Scan for the cell matching the given text and deliver its [X, Y] coordinate at center. 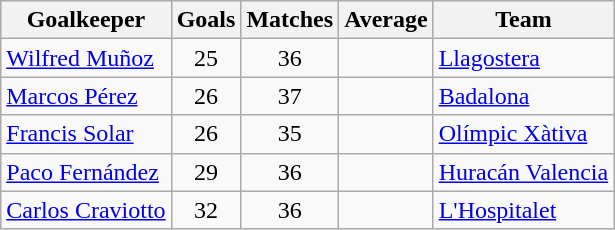
Francis Solar [86, 134]
Paco Fernández [86, 172]
Badalona [524, 96]
29 [206, 172]
Huracán Valencia [524, 172]
32 [206, 210]
Goals [206, 20]
L'Hospitalet [524, 210]
Team [524, 20]
37 [290, 96]
25 [206, 58]
Llagostera [524, 58]
Olímpic Xàtiva [524, 134]
35 [290, 134]
Matches [290, 20]
Goalkeeper [86, 20]
Carlos Craviotto [86, 210]
Average [386, 20]
Marcos Pérez [86, 96]
Wilfred Muñoz [86, 58]
